Detect which cell encompasses the target text, then output its [X, Y] center coordinate. 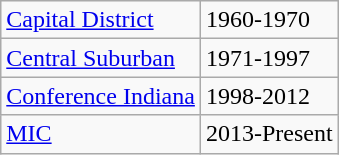
1998-2012 [269, 96]
1960-1970 [269, 20]
Capital District [101, 20]
Central Suburban [101, 58]
MIC [101, 134]
1971-1997 [269, 58]
2013-Present [269, 134]
Conference Indiana [101, 96]
